Output the [X, Y] coordinate of the center of the cell containing the given text.  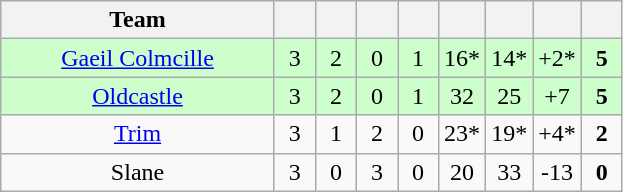
+7 [558, 96]
32 [462, 96]
16* [462, 58]
23* [462, 134]
14* [510, 58]
Oldcastle [138, 96]
Trim [138, 134]
Gaeil Colmcille [138, 58]
-13 [558, 172]
25 [510, 96]
33 [510, 172]
20 [462, 172]
Slane [138, 172]
+4* [558, 134]
Team [138, 20]
+2* [558, 58]
19* [510, 134]
